Output the (X, Y) coordinate of the center of the cell containing the given text.  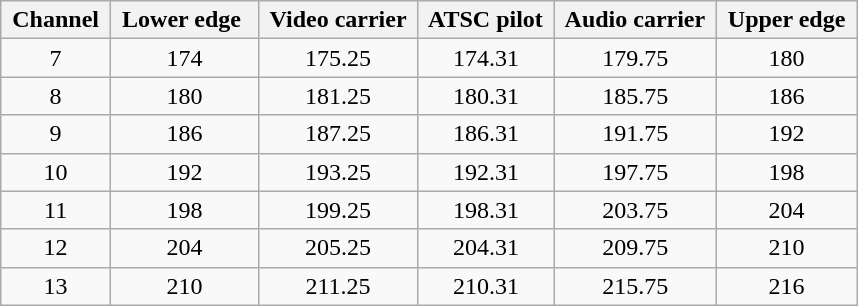
192.31 (486, 172)
193.25 (338, 172)
Channel (56, 20)
211.25 (338, 286)
199.25 (338, 210)
13 (56, 286)
9 (56, 134)
Upper edge (786, 20)
215.75 (635, 286)
174.31 (486, 58)
203.75 (635, 210)
12 (56, 248)
175.25 (338, 58)
187.25 (338, 134)
11 (56, 210)
ATSC pilot (486, 20)
210.31 (486, 286)
Video carrier (338, 20)
197.75 (635, 172)
174 (185, 58)
185.75 (635, 96)
180.31 (486, 96)
7 (56, 58)
8 (56, 96)
Audio carrier (635, 20)
10 (56, 172)
205.25 (338, 248)
216 (786, 286)
198.31 (486, 210)
Lower edge (185, 20)
186.31 (486, 134)
204.31 (486, 248)
191.75 (635, 134)
179.75 (635, 58)
181.25 (338, 96)
209.75 (635, 248)
